Output the [X, Y] coordinate of the center of the cell containing the given text.  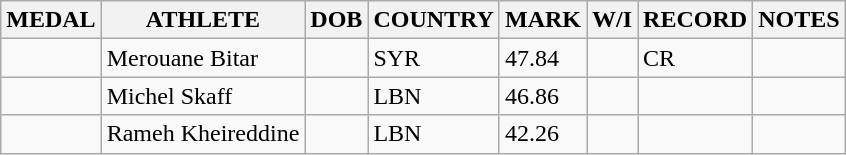
MARK [542, 20]
46.86 [542, 96]
Rameh Kheireddine [203, 134]
COUNTRY [434, 20]
ATHLETE [203, 20]
NOTES [799, 20]
CR [696, 58]
47.84 [542, 58]
SYR [434, 58]
RECORD [696, 20]
MEDAL [51, 20]
DOB [336, 20]
Michel Skaff [203, 96]
42.26 [542, 134]
Merouane Bitar [203, 58]
W/I [612, 20]
